Search for the cell housing the specified text and yield its [X, Y] center coordinate. 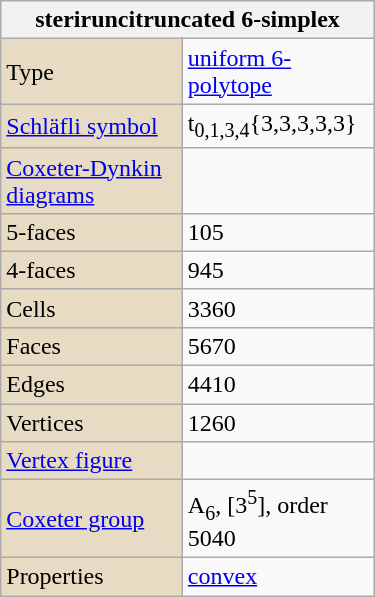
Coxeter group [92, 519]
uniform 6-polytope [278, 72]
Schläfli symbol [92, 126]
convex [278, 577]
105 [278, 232]
1260 [278, 423]
945 [278, 270]
5670 [278, 346]
Faces [92, 346]
Coxeter-Dynkin diagrams [92, 180]
Vertices [92, 423]
4410 [278, 385]
Edges [92, 385]
Cells [92, 308]
5-faces [92, 232]
steriruncitruncated 6-simplex [188, 20]
3360 [278, 308]
Properties [92, 577]
A6, [35], order 5040 [278, 519]
Vertex figure [92, 461]
t0,1,3,4{3,3,3,3,3} [278, 126]
Type [92, 72]
4-faces [92, 270]
